Identify which cell holds the provided text, then report its [X, Y] central coordinate. 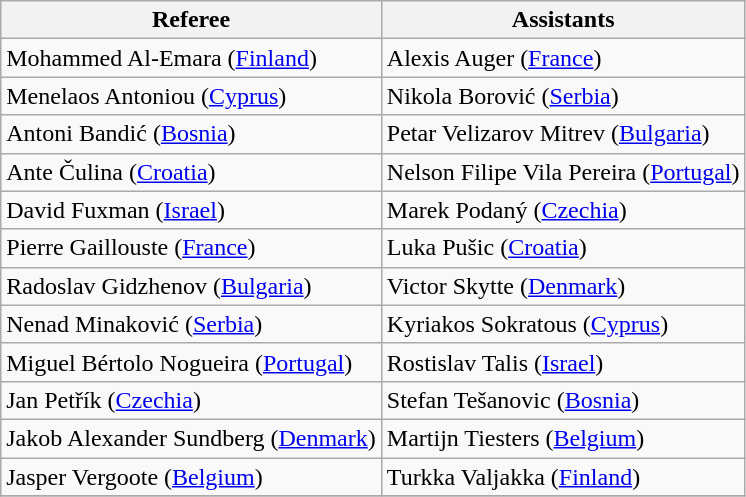
Pierre Gaillouste (France) [192, 248]
Kyriakos Sokratous (Cyprus) [563, 324]
Mohammed Al-Emara (Finland) [192, 58]
Radoslav Gidzhenov (Bulgaria) [192, 286]
Nenad Minaković (Serbia) [192, 324]
Stefan Tešanovic (Bosnia) [563, 400]
Jan Petřík (Czechia) [192, 400]
Martijn Tiesters (Belgium) [563, 438]
Miguel Bértolo Nogueira (Portugal) [192, 362]
Marek Podaný (Czechia) [563, 210]
Nikola Borović (Serbia) [563, 96]
Menelaos Antoniou (Cyprus) [192, 96]
Referee [192, 20]
Turkka Valjakka (Finland) [563, 477]
David Fuxman (Israel) [192, 210]
Assistants [563, 20]
Nelson Filipe Vila Pereira (Portugal) [563, 172]
Rostislav Talis (Israel) [563, 362]
Jasper Vergoote (Belgium) [192, 477]
Antoni Bandić (Bosnia) [192, 134]
Alexis Auger (France) [563, 58]
Victor Skytte (Denmark) [563, 286]
Petar Velizarov Mitrev (Bulgaria) [563, 134]
Ante Čulina (Croatia) [192, 172]
Jakob Alexander Sundberg (Denmark) [192, 438]
Luka Pušic (Croatia) [563, 248]
